Pinpoint the cell where the given text exists, returning its [X, Y] midpoint coordinate. 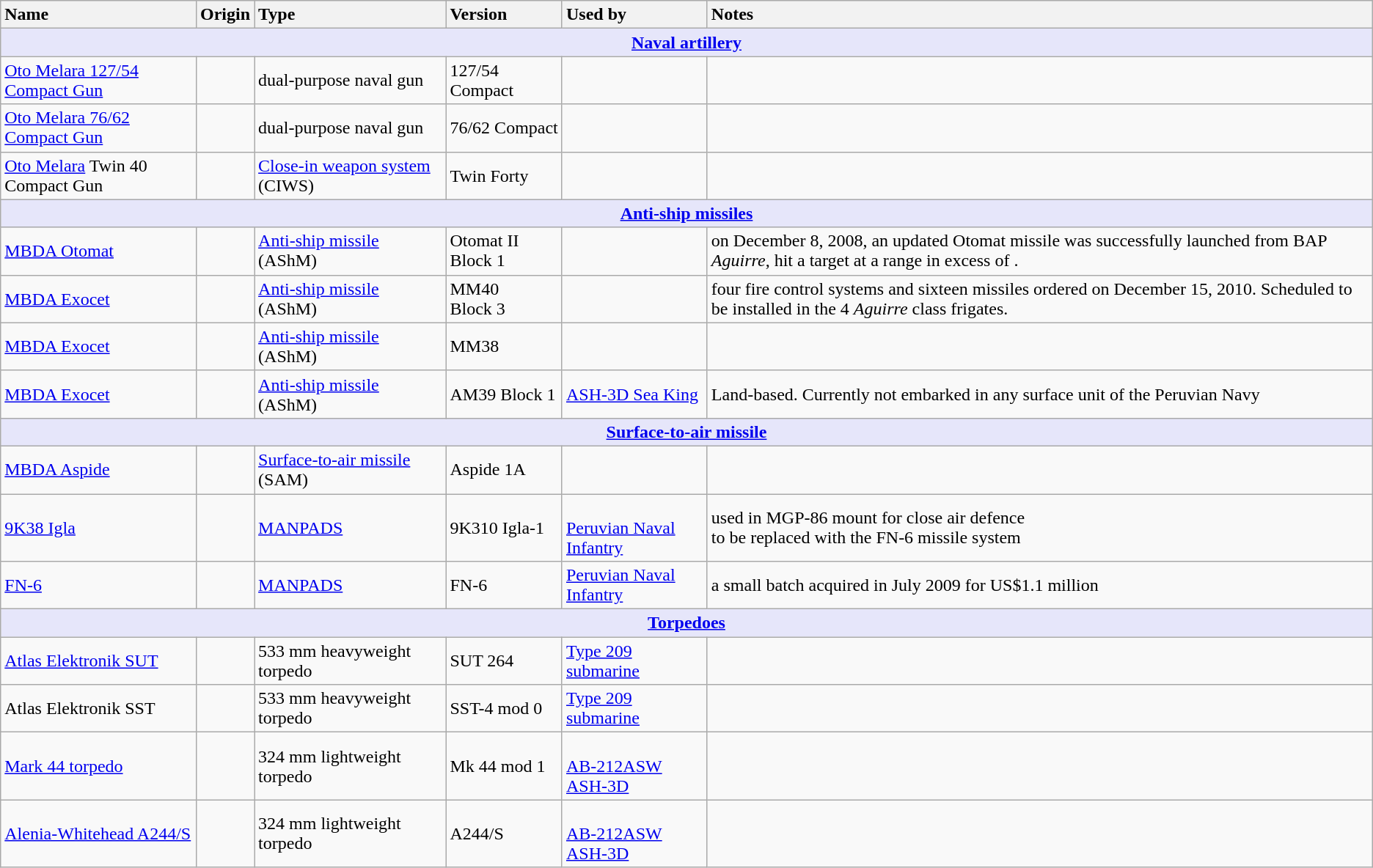
Name [98, 15]
Used by [634, 15]
MBDA Otomat [98, 251]
used in MGP-86 mount for close air defenceto be replaced with the FN-6 missile system [1040, 528]
MBDA Aspide [98, 469]
Surface-to-air missile (SAM) [351, 469]
Oto Melara 76/62 Compact Gun [98, 128]
four fire control systems and sixteen missiles ordered on December 15, 2010. Scheduled to be installed in the 4 Aguirre class frigates. [1040, 299]
Close-in weapon system (CIWS) [351, 176]
A244/S [505, 834]
Twin Forty [505, 176]
Origin [224, 15]
Notes [1040, 15]
Oto Melara 127/54 Compact Gun [98, 81]
Surface-to-air missile [686, 432]
Version [505, 15]
Mk 44 mod 1 [505, 766]
76/62 Compact [505, 128]
SUT 264 [505, 661]
Oto Melara Twin 40 Compact Gun [98, 176]
9K38 Igla [98, 528]
ASH-3D Sea King [634, 394]
a small batch acquired in July 2009 for US$1.1 million [1040, 585]
on December 8, 2008, an updated Otomat missile was successfully launched from BAP Aguirre, hit a target at a range in excess of . [1040, 251]
SST-4 mod 0 [505, 708]
MM38 [505, 346]
Atlas Elektronik SST [98, 708]
Alenia-Whitehead A244/S [98, 834]
Otomat II Block 1 [505, 251]
Anti-ship missiles [686, 213]
Land-based. Currently not embarked in any surface unit of the Peruvian Navy [1040, 394]
Aspide 1A [505, 469]
9K310 Igla-1 [505, 528]
Atlas Elektronik SUT [98, 661]
Naval artillery [686, 43]
MM40 Block 3 [505, 299]
Mark 44 torpedo [98, 766]
127/54 Compact [505, 81]
Type [351, 15]
Torpedoes [686, 623]
AM39 Block 1 [505, 394]
